Scan for the cell matching the given text and deliver its (X, Y) coordinate at center. 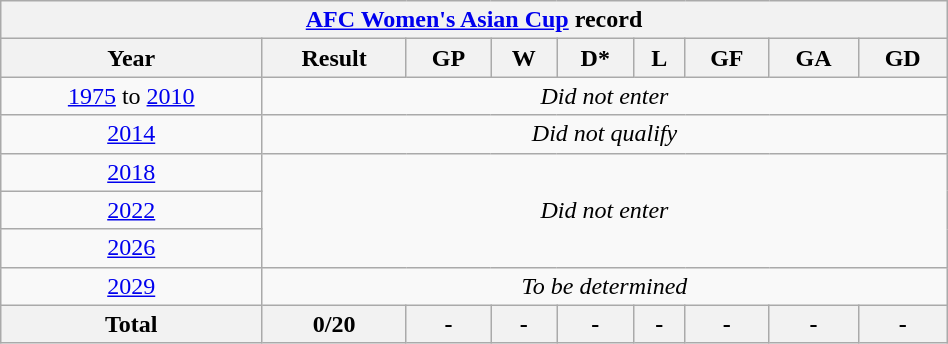
Year (132, 58)
GD (902, 58)
Total (132, 324)
2018 (132, 172)
2022 (132, 210)
2014 (132, 134)
1975 to 2010 (132, 96)
2029 (132, 286)
AFC Women's Asian Cup record (474, 20)
To be determined (605, 286)
GP (448, 58)
2026 (132, 248)
W (524, 58)
L (660, 58)
0/20 (334, 324)
Did not qualify (605, 134)
GF (727, 58)
Result (334, 58)
GA (814, 58)
D* (596, 58)
